Search for the cell housing the specified text and yield its [X, Y] center coordinate. 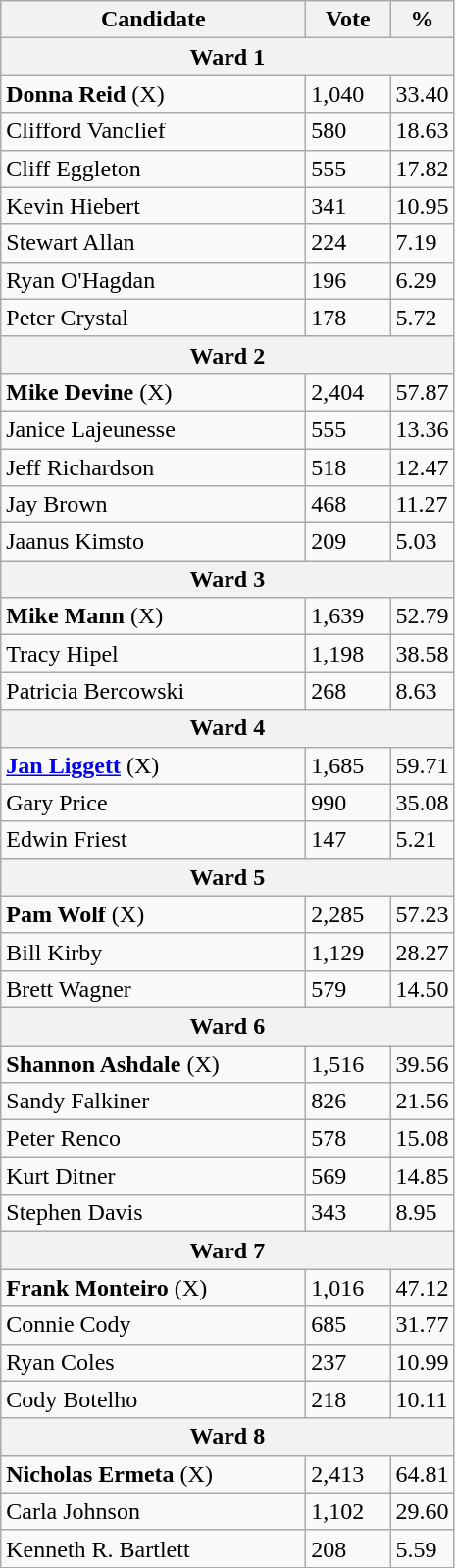
5.21 [422, 840]
Gary Price [153, 803]
47.12 [422, 1288]
580 [348, 131]
28.27 [422, 952]
Brett Wagner [153, 989]
1,016 [348, 1288]
Mike Mann (X) [153, 616]
Patricia Bercowski [153, 691]
2,413 [348, 1474]
1,639 [348, 616]
Peter Crystal [153, 318]
Ryan Coles [153, 1362]
Stewart Allan [153, 243]
Bill Kirby [153, 952]
Ryan O'Hagdan [153, 280]
15.08 [422, 1139]
Jaanus Kimsto [153, 542]
Cliff Eggleton [153, 169]
Vote [348, 20]
Pam Wolf (X) [153, 914]
33.40 [422, 94]
Stephen Davis [153, 1213]
Janice Lajeunesse [153, 429]
1,198 [348, 654]
1,129 [348, 952]
Connie Cody [153, 1325]
209 [348, 542]
Ward 6 [227, 1026]
Ward 1 [227, 57]
Ward 4 [227, 728]
826 [348, 1102]
147 [348, 840]
Ward 8 [227, 1437]
341 [348, 206]
39.56 [422, 1063]
29.60 [422, 1511]
1,685 [348, 765]
10.99 [422, 1362]
Kevin Hiebert [153, 206]
7.19 [422, 243]
8.63 [422, 691]
Kurt Ditner [153, 1176]
18.63 [422, 131]
59.71 [422, 765]
Frank Monteiro (X) [153, 1288]
Clifford Vanclief [153, 131]
Ward 5 [227, 877]
196 [348, 280]
Kenneth R. Bartlett [153, 1548]
Donna Reid (X) [153, 94]
Sandy Falkiner [153, 1102]
Edwin Friest [153, 840]
1,040 [348, 94]
5.72 [422, 318]
57.87 [422, 392]
468 [348, 505]
Ward 7 [227, 1250]
35.08 [422, 803]
8.95 [422, 1213]
Jeff Richardson [153, 467]
2,285 [348, 914]
52.79 [422, 616]
14.50 [422, 989]
Nicholas Ermeta (X) [153, 1474]
12.47 [422, 467]
1,102 [348, 1511]
6.29 [422, 280]
31.77 [422, 1325]
Candidate [153, 20]
579 [348, 989]
343 [348, 1213]
38.58 [422, 654]
Ward 3 [227, 579]
268 [348, 691]
218 [348, 1399]
11.27 [422, 505]
2,404 [348, 392]
14.85 [422, 1176]
237 [348, 1362]
224 [348, 243]
57.23 [422, 914]
5.03 [422, 542]
Tracy Hipel [153, 654]
1,516 [348, 1063]
5.59 [422, 1548]
578 [348, 1139]
17.82 [422, 169]
990 [348, 803]
Cody Botelho [153, 1399]
Carla Johnson [153, 1511]
Jan Liggett (X) [153, 765]
13.36 [422, 429]
Jay Brown [153, 505]
Peter Renco [153, 1139]
208 [348, 1548]
685 [348, 1325]
178 [348, 318]
10.11 [422, 1399]
64.81 [422, 1474]
Shannon Ashdale (X) [153, 1063]
569 [348, 1176]
% [422, 20]
Mike Devine (X) [153, 392]
518 [348, 467]
Ward 2 [227, 355]
21.56 [422, 1102]
10.95 [422, 206]
